Return (X, Y) of the center of cell containing provided text 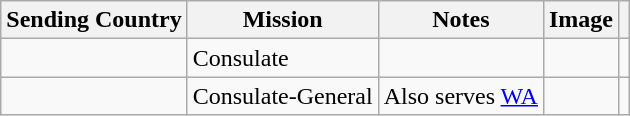
Also serves WA (460, 96)
Image (580, 20)
Consulate (282, 58)
Notes (460, 20)
Consulate-General (282, 96)
Mission (282, 20)
Sending Country (94, 20)
